Return the [x, y] coordinate for the center point of the cell that contains the specified text.  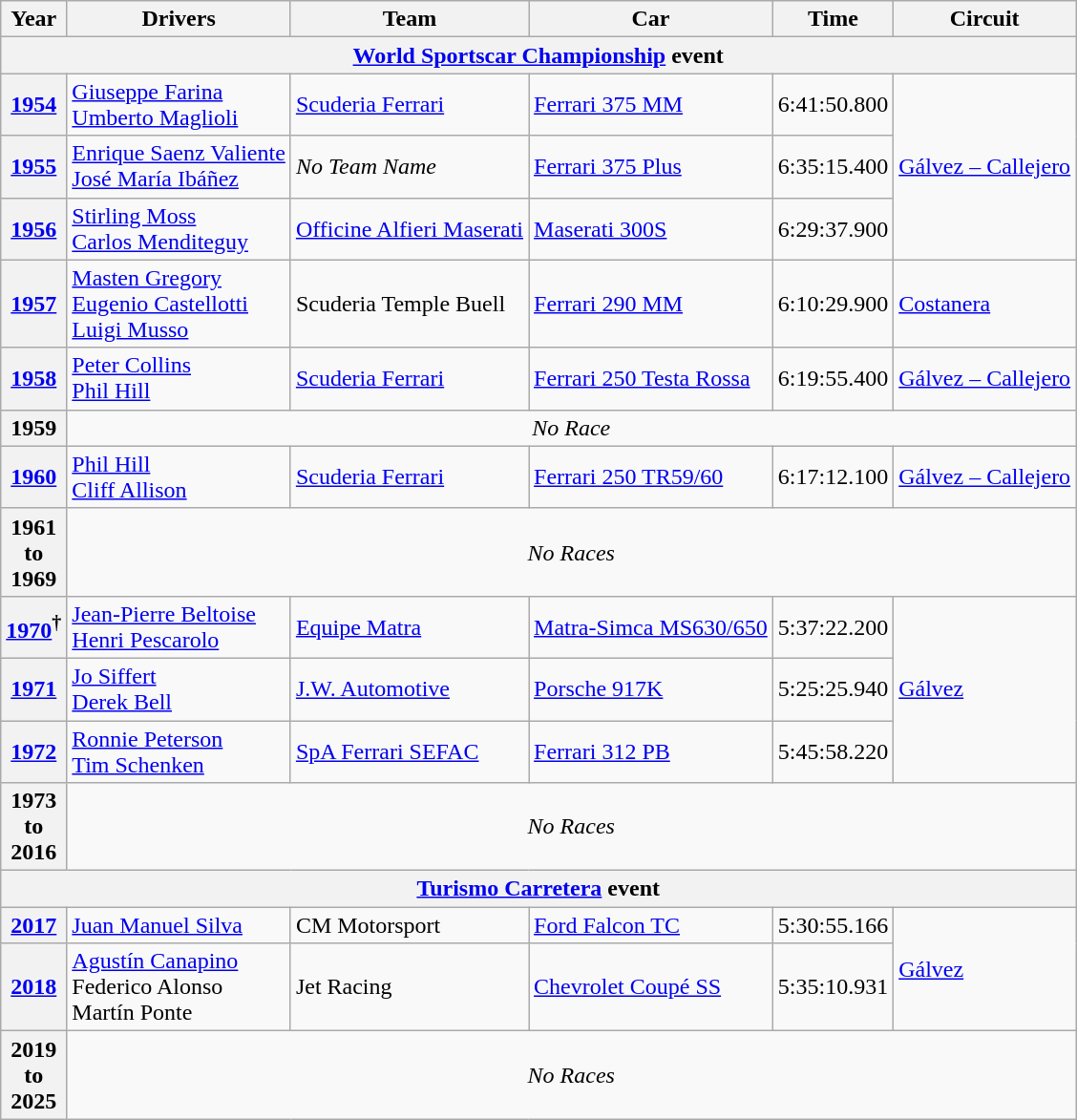
2017 [34, 925]
1973to2016 [34, 827]
Drivers [179, 19]
World Sportscar Championship event [538, 55]
Ferrari 290 MM [651, 304]
Costanera [985, 304]
6:19:55.400 [833, 378]
6:41:50.800 [833, 105]
1958 [34, 378]
Chevrolet Coupé SS [651, 987]
Ferrari 312 PB [651, 750]
Ferrari 375 Plus [651, 166]
6:35:15.400 [833, 166]
Scuderia Temple Buell [409, 304]
Stirling Moss Carlos Menditeguy [179, 229]
1955 [34, 166]
1970† [34, 626]
5:37:22.200 [833, 626]
SpA Ferrari SEFAC [409, 750]
1960 [34, 477]
J.W. Automotive [409, 689]
Jean-Pierre Beltoise Henri Pescarolo [179, 626]
Team [409, 19]
Matra-Simca MS630/650 [651, 626]
Agustín Canapino Federico Alonso Martín Ponte [179, 987]
Time [833, 19]
1956 [34, 229]
2019to2025 [34, 1075]
Officine Alfieri Maserati [409, 229]
Juan Manuel Silva [179, 925]
1971 [34, 689]
Enrique Saenz Valiente José María Ibáñez [179, 166]
Masten Gregory Eugenio Castellotti Luigi Musso [179, 304]
Equipe Matra [409, 626]
1959 [34, 428]
1957 [34, 304]
Ferrari 250 Testa Rossa [651, 378]
Jet Racing [409, 987]
Year [34, 19]
Porsche 917K [651, 689]
Jo Siffert Derek Bell [179, 689]
1954 [34, 105]
Ferrari 375 MM [651, 105]
Turismo Carretera event [538, 889]
5:25:25.940 [833, 689]
6:29:37.900 [833, 229]
Phil Hill Cliff Allison [179, 477]
1961to1969 [34, 552]
Giuseppe Farina Umberto Maglioli [179, 105]
Circuit [985, 19]
5:45:58.220 [833, 750]
Car [651, 19]
Maserati 300S [651, 229]
No Team Name [409, 166]
1972 [34, 750]
No Race [571, 428]
CM Motorsport [409, 925]
6:17:12.100 [833, 477]
5:30:55.166 [833, 925]
Ferrari 250 TR59/60 [651, 477]
2018 [34, 987]
Ronnie Peterson Tim Schenken [179, 750]
5:35:10.931 [833, 987]
Ford Falcon TC [651, 925]
Peter Collins Phil Hill [179, 378]
6:10:29.900 [833, 304]
